From the cell containing the given text, extract its center point as [x, y] coordinate. 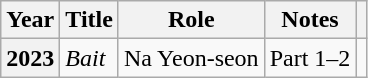
Notes [310, 20]
2023 [30, 58]
Na Yeon-seon [191, 58]
Title [90, 20]
Part 1–2 [310, 58]
Role [191, 20]
Bait [90, 58]
Year [30, 20]
